Detect which cell encompasses the target text, then output its (X, Y) center coordinate. 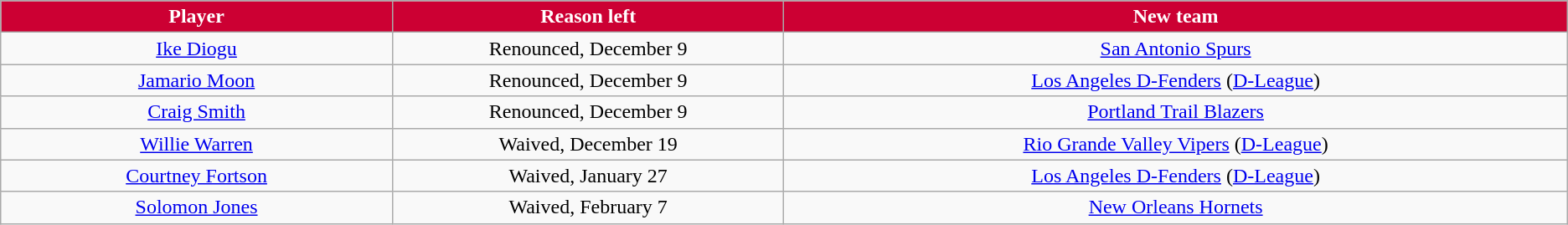
Rio Grande Valley Vipers (D-League) (1176, 144)
Craig Smith (197, 112)
Courtney Fortson (197, 176)
Waived, February 7 (588, 207)
Waived, December 19 (588, 144)
Jamario Moon (197, 80)
San Antonio Spurs (1176, 49)
New team (1176, 17)
Ike Diogu (197, 49)
Player (197, 17)
Waived, January 27 (588, 176)
Reason left (588, 17)
Solomon Jones (197, 207)
New Orleans Hornets (1176, 207)
Portland Trail Blazers (1176, 112)
Willie Warren (197, 144)
